Capture the cell that displays the provided text and extract its (x, y) central coordinate. 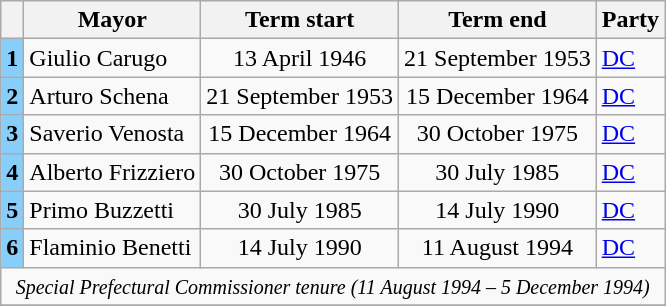
Primo Buzzetti (112, 210)
Term start (300, 20)
4 (12, 172)
Term end (498, 20)
Alberto Frizziero (112, 172)
Mayor (112, 20)
Special Prefectural Commissioner tenure (11 August 1994 – 5 December 1994) (333, 286)
13 April 1946 (300, 58)
Arturo Schena (112, 96)
1 (12, 58)
2 (12, 96)
Flaminio Benetti (112, 248)
Giulio Carugo (112, 58)
Party (630, 20)
5 (12, 210)
11 August 1994 (498, 248)
3 (12, 134)
6 (12, 248)
Saverio Venosta (112, 134)
